Find where the given text appears and provide that cell's center as (X, Y) coordinate. 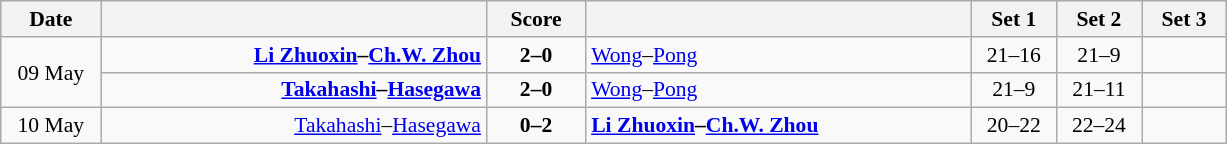
10 May (51, 126)
Score (536, 19)
Set 2 (1098, 19)
Date (51, 19)
20–22 (1014, 126)
22–24 (1098, 126)
09 May (51, 72)
0–2 (536, 126)
Set 3 (1184, 19)
21–16 (1014, 55)
Set 1 (1014, 19)
21–11 (1098, 90)
